Identify which cell holds the provided text, then report its (X, Y) central coordinate. 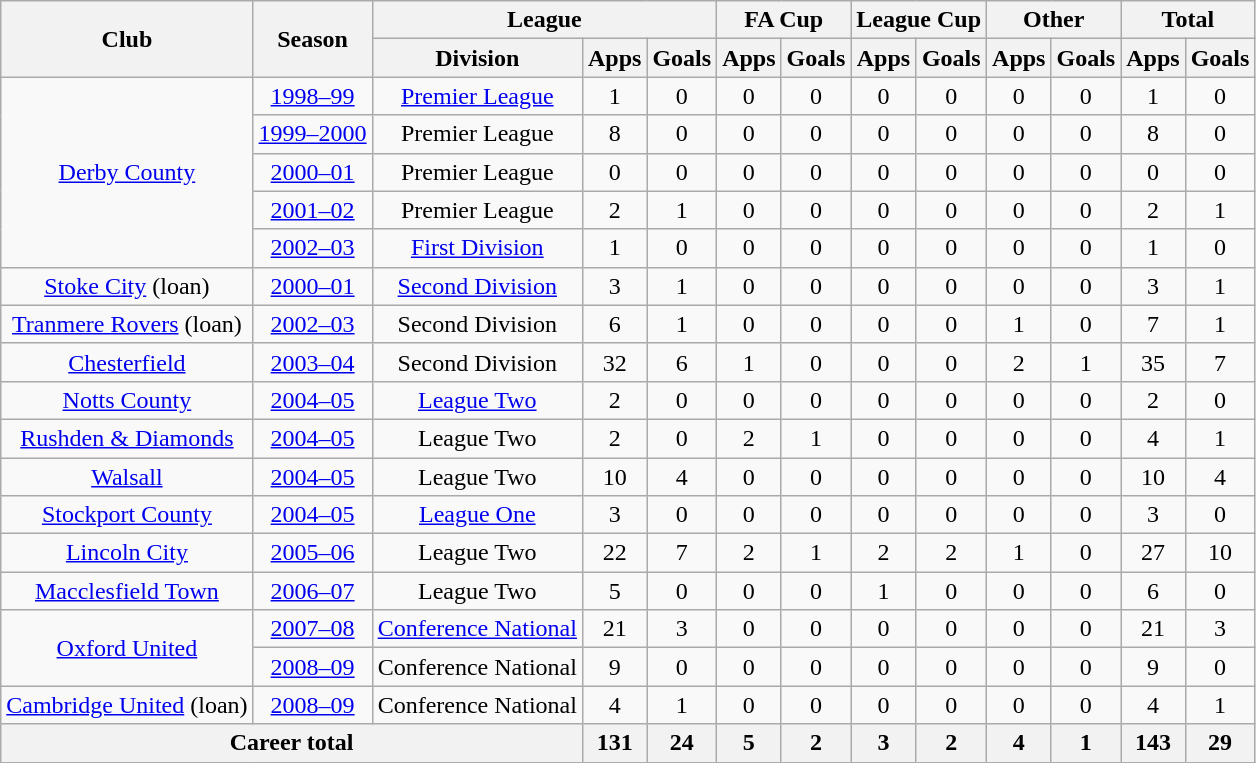
2006–07 (312, 591)
143 (1153, 743)
Division (477, 58)
29 (1220, 743)
2001–02 (312, 210)
27 (1153, 553)
Macclesfield Town (127, 591)
FA Cup (784, 20)
131 (614, 743)
First Division (477, 248)
Total (1188, 20)
Chesterfield (127, 362)
24 (682, 743)
2007–08 (312, 629)
32 (614, 362)
League Cup (919, 20)
2005–06 (312, 553)
Stoke City (loan) (127, 286)
Notts County (127, 400)
Club (127, 39)
1998–99 (312, 96)
Other (1054, 20)
League One (477, 515)
Tranmere Rovers (loan) (127, 324)
Season (312, 39)
Oxford United (127, 648)
Derby County (127, 172)
Career total (292, 743)
Lincoln City (127, 553)
2003–04 (312, 362)
35 (1153, 362)
Cambridge United (loan) (127, 705)
1999–2000 (312, 134)
Stockport County (127, 515)
League (544, 20)
Walsall (127, 477)
22 (614, 553)
Rushden & Diamonds (127, 438)
